For the text-containing cell, return its midpoint in (X, Y) coordinate format. 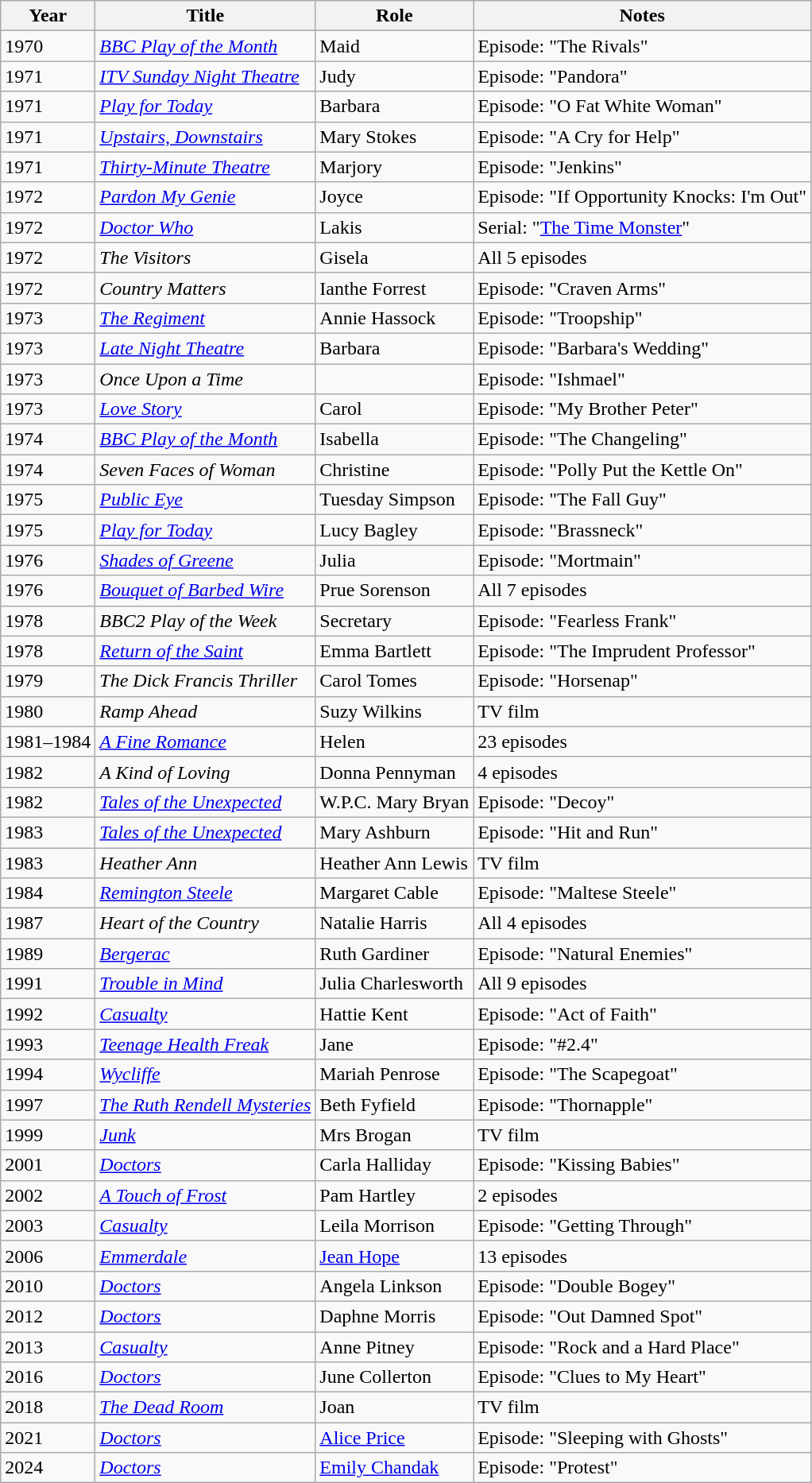
2021 (48, 1438)
1991 (48, 984)
1997 (48, 1105)
Public Eye (205, 500)
1989 (48, 954)
Annie Hassock (394, 318)
Maid (394, 46)
Episode: "Decoy" (642, 802)
Episode: "The Imprudent Professor" (642, 651)
Julia (394, 560)
Mary Stokes (394, 137)
Ianthe Forrest (394, 288)
4 episodes (642, 772)
Heather Ann Lewis (394, 862)
Daphne Morris (394, 1316)
Pam Hartley (394, 1195)
A Kind of Loving (205, 772)
June Collerton (394, 1377)
All 5 episodes (642, 257)
Seven Faces of Woman (205, 470)
Episode: "Getting Through" (642, 1226)
13 episodes (642, 1256)
Julia Charlesworth (394, 984)
Carol (394, 409)
Episode: "The Changeling" (642, 439)
Episode: "Polly Put the Kettle On" (642, 470)
Episode: "Barbara's Wedding" (642, 348)
Episode: "Protest" (642, 1468)
Episode: "Troopship" (642, 318)
All 9 episodes (642, 984)
Episode: "Hit and Run" (642, 832)
Episode: "Kissing Babies" (642, 1165)
Judy (394, 76)
Mary Ashburn (394, 832)
Episode: "Fearless Frank" (642, 621)
Once Upon a Time (205, 379)
The Dead Room (205, 1407)
Angela Linkson (394, 1286)
Episode: "Jenkins" (642, 167)
Teenage Health Freak (205, 1044)
Episode: "Natural Enemies" (642, 954)
Emmerdale (205, 1256)
2016 (48, 1377)
The Regiment (205, 318)
1980 (48, 711)
Joan (394, 1407)
Donna Pennyman (394, 772)
1984 (48, 893)
Jane (394, 1044)
Gisela (394, 257)
2006 (48, 1256)
Episode: "Brassneck" (642, 530)
Wycliffe (205, 1074)
Heart of the Country (205, 923)
2018 (48, 1407)
Ramp Ahead (205, 711)
Episode: "The Fall Guy" (642, 500)
Episode: "If Opportunity Knocks: I'm Out" (642, 197)
Heather Ann (205, 862)
Serial: "The Time Monster" (642, 227)
Episode: "Double Bogey" (642, 1286)
Carol Tomes (394, 681)
Emma Bartlett (394, 651)
1994 (48, 1074)
Shades of Greene (205, 560)
Pardon My Genie (205, 197)
Leila Morrison (394, 1226)
Return of the Saint (205, 651)
Role (394, 16)
Episode: "Thornapple" (642, 1105)
All 7 episodes (642, 590)
Episode: "Pandora" (642, 76)
Helen (394, 741)
Episode: "Clues to My Heart" (642, 1377)
The Visitors (205, 257)
Thirty-Minute Theatre (205, 167)
Doctor Who (205, 227)
23 episodes (642, 741)
Marjory (394, 167)
A Touch of Frost (205, 1195)
2010 (48, 1286)
2013 (48, 1347)
Episode: "Out Damned Spot" (642, 1316)
Episode: "Mortmain" (642, 560)
Episode: "#2.4" (642, 1044)
Natalie Harris (394, 923)
Bouquet of Barbed Wire (205, 590)
The Dick Francis Thriller (205, 681)
1979 (48, 681)
ITV Sunday Night Theatre (205, 76)
1970 (48, 46)
Title (205, 16)
Joyce (394, 197)
Tuesday Simpson (394, 500)
Christine (394, 470)
Episode: "Craven Arms" (642, 288)
Carla Halliday (394, 1165)
Country Matters (205, 288)
Episode: "Maltese Steele" (642, 893)
Upstairs, Downstairs (205, 137)
2 episodes (642, 1195)
1999 (48, 1135)
Junk (205, 1135)
2003 (48, 1226)
Episode: "Horsenap" (642, 681)
2012 (48, 1316)
Mrs Brogan (394, 1135)
Margaret Cable (394, 893)
1992 (48, 1014)
Secretary (394, 621)
W.P.C. Mary Bryan (394, 802)
A Fine Romance (205, 741)
2024 (48, 1468)
BBC2 Play of the Week (205, 621)
Notes (642, 16)
Jean Hope (394, 1256)
Anne Pitney (394, 1347)
Remington Steele (205, 893)
Love Story (205, 409)
1987 (48, 923)
The Ruth Rendell Mysteries (205, 1105)
Trouble in Mind (205, 984)
1993 (48, 1044)
Episode: "A Cry for Help" (642, 137)
Emily Chandak (394, 1468)
Mariah Penrose (394, 1074)
All 4 episodes (642, 923)
Late Night Theatre (205, 348)
1981–1984 (48, 741)
Episode: "Sleeping with Ghosts" (642, 1438)
2002 (48, 1195)
2001 (48, 1165)
Prue Sorenson (394, 590)
Episode: "Act of Faith" (642, 1014)
Episode: "O Fat White Woman" (642, 106)
Lucy Bagley (394, 530)
Episode: "The Rivals" (642, 46)
Lakis (394, 227)
Episode: "Ishmael" (642, 379)
Isabella (394, 439)
Episode: "My Brother Peter" (642, 409)
Alice Price (394, 1438)
Year (48, 16)
Suzy Wilkins (394, 711)
Ruth Gardiner (394, 954)
Beth Fyfield (394, 1105)
Episode: "Rock and a Hard Place" (642, 1347)
Episode: "The Scapegoat" (642, 1074)
Bergerac (205, 954)
Hattie Kent (394, 1014)
